Output the [x, y] coordinate of the center of the cell containing the given text.  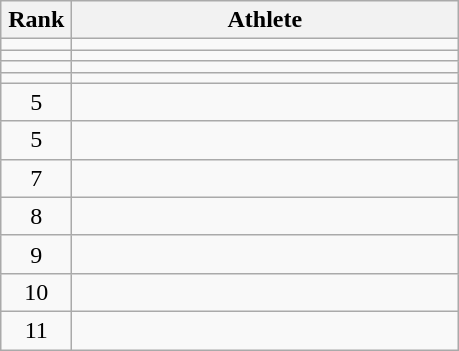
11 [36, 330]
9 [36, 254]
Rank [36, 20]
Athlete [265, 20]
7 [36, 178]
10 [36, 292]
8 [36, 216]
